Find where the given text appears and provide that cell's center as (x, y) coordinate. 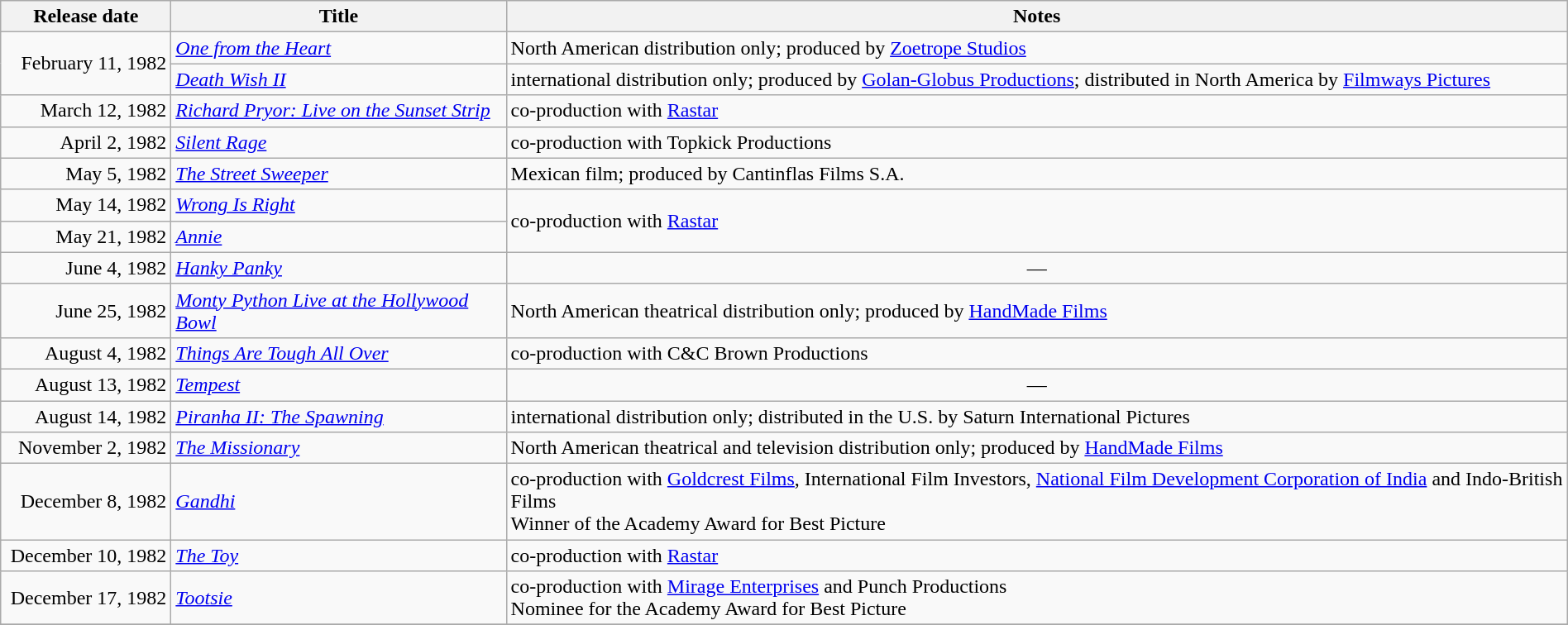
co-production with Mirage Enterprises and Punch ProductionsNominee for the Academy Award for Best Picture (1037, 599)
Notes (1037, 17)
June 25, 1982 (86, 311)
May 21, 1982 (86, 236)
Tootsie (339, 599)
February 11, 1982 (86, 64)
Hanky Panky (339, 268)
May 5, 1982 (86, 174)
April 2, 1982 (86, 142)
Richard Pryor: Live on the Sunset Strip (339, 111)
co-production with Topkick Productions (1037, 142)
One from the Heart (339, 48)
August 13, 1982 (86, 384)
Release date (86, 17)
The Missionary (339, 448)
Death Wish II (339, 79)
international distribution only; distributed in the U.S. by Saturn International Pictures (1037, 416)
December 17, 1982 (86, 599)
August 14, 1982 (86, 416)
international distribution only; produced by Golan-Globus Productions; distributed in North America by Filmways Pictures (1037, 79)
June 4, 1982 (86, 268)
Mexican film; produced by Cantinflas Films S.A. (1037, 174)
March 12, 1982 (86, 111)
The Street Sweeper (339, 174)
Title (339, 17)
Annie (339, 236)
co-production with C&C Brown Productions (1037, 353)
Tempest (339, 384)
Things Are Tough All Over (339, 353)
November 2, 1982 (86, 448)
North American distribution only; produced by Zoetrope Studios (1037, 48)
December 8, 1982 (86, 502)
Gandhi (339, 502)
May 14, 1982 (86, 205)
North American theatrical distribution only; produced by HandMade Films (1037, 311)
Piranha II: The Spawning (339, 416)
Monty Python Live at the Hollywood Bowl (339, 311)
The Toy (339, 556)
August 4, 1982 (86, 353)
December 10, 1982 (86, 556)
North American theatrical and television distribution only; produced by HandMade Films (1037, 448)
Wrong Is Right (339, 205)
Silent Rage (339, 142)
